Detect which cell encompasses the target text, then output its (x, y) center coordinate. 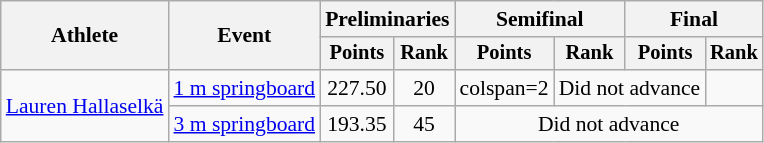
Athlete (85, 36)
Preliminaries (387, 19)
Semifinal (540, 19)
1 m springboard (244, 88)
20 (424, 88)
227.50 (357, 88)
3 m springboard (244, 124)
45 (424, 124)
Event (244, 36)
193.35 (357, 124)
colspan=2 (504, 88)
Lauren Hallaselkä (85, 106)
Final (694, 19)
